Identify which cell holds the provided text, then report its [x, y] central coordinate. 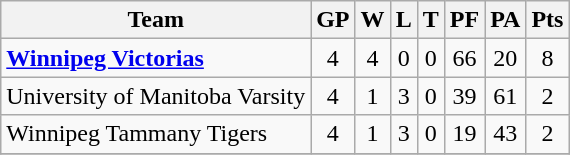
43 [506, 134]
Pts [548, 20]
GP [333, 20]
T [430, 20]
W [372, 20]
61 [506, 96]
PA [506, 20]
L [404, 20]
University of Manitoba Varsity [156, 96]
19 [464, 134]
Team [156, 20]
Winnipeg Victorias [156, 58]
Winnipeg Tammany Tigers [156, 134]
8 [548, 58]
39 [464, 96]
66 [464, 58]
20 [506, 58]
PF [464, 20]
